From the cell containing the given text, extract its center point as (X, Y) coordinate. 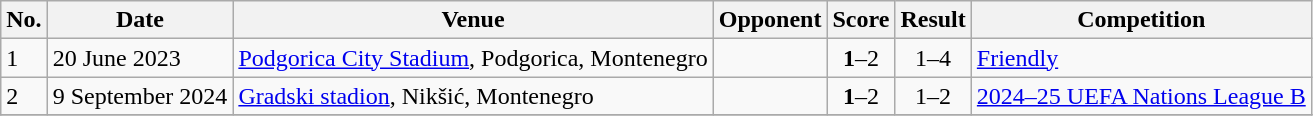
2 (24, 96)
No. (24, 20)
Friendly (1141, 58)
Score (861, 20)
9 September 2024 (140, 96)
Podgorica City Stadium, Podgorica, Montenegro (473, 58)
Date (140, 20)
Gradski stadion, Nikšić, Montenegro (473, 96)
Result (933, 20)
1 (24, 58)
20 June 2023 (140, 58)
Opponent (770, 20)
Competition (1141, 20)
2024–25 UEFA Nations League B (1141, 96)
1–4 (933, 58)
Venue (473, 20)
